Return the [x, y] coordinate for the center point of the cell that contains the specified text.  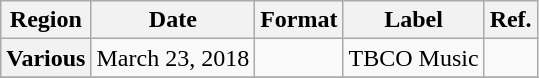
Label [414, 20]
Various [46, 58]
March 23, 2018 [173, 58]
TBCO Music [414, 58]
Ref. [510, 20]
Format [299, 20]
Region [46, 20]
Date [173, 20]
